Locate the cell with the specified text and output its (x, y) center coordinate. 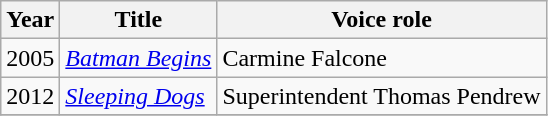
Year (30, 20)
Sleeping Dogs (138, 96)
Voice role (382, 20)
Title (138, 20)
2005 (30, 58)
Batman Begins (138, 58)
2012 (30, 96)
Carmine Falcone (382, 58)
Superintendent Thomas Pendrew (382, 96)
